Capture the cell that displays the provided text and extract its [x, y] central coordinate. 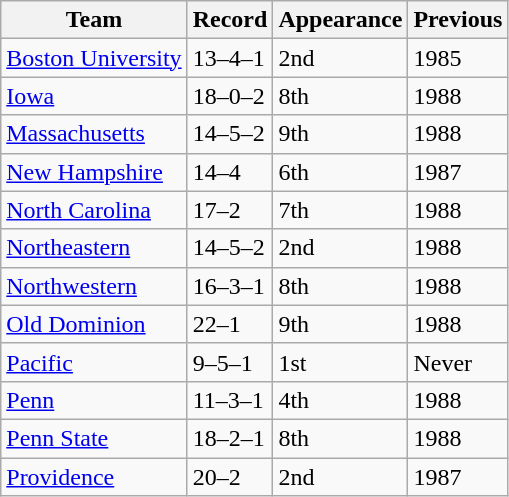
18–2–1 [230, 438]
6th [340, 172]
11–3–1 [230, 400]
New Hampshire [94, 172]
Penn State [94, 438]
1985 [458, 58]
Previous [458, 20]
Team [94, 20]
Pacific [94, 362]
Northwestern [94, 286]
22–1 [230, 324]
Boston University [94, 58]
Old Dominion [94, 324]
4th [340, 400]
16–3–1 [230, 286]
7th [340, 210]
Never [458, 362]
Northeastern [94, 248]
Iowa [94, 96]
Appearance [340, 20]
18–0–2 [230, 96]
Record [230, 20]
13–4–1 [230, 58]
Penn [94, 400]
20–2 [230, 477]
Massachusetts [94, 134]
1st [340, 362]
9–5–1 [230, 362]
North Carolina [94, 210]
Providence [94, 477]
14–4 [230, 172]
17–2 [230, 210]
